Output the [x, y] coordinate of the center of the cell containing the given text.  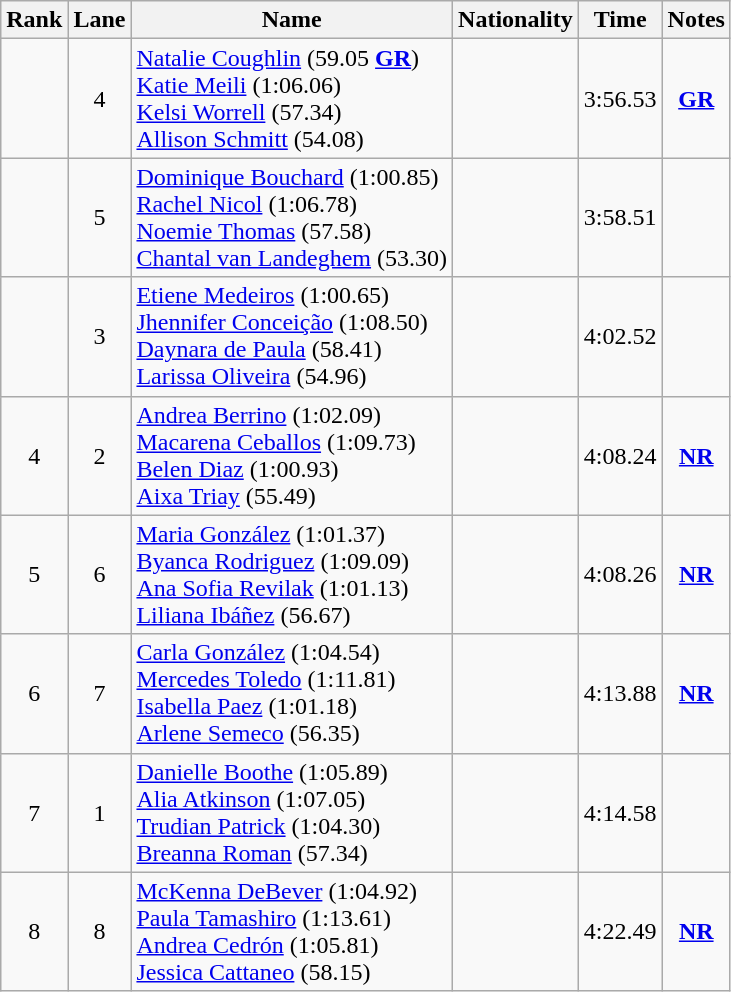
4:13.88 [620, 694]
McKenna DeBever (1:04.92)Paula Tamashiro (1:13.61)Andrea Cedrón (1:05.81)Jessica Cattaneo (58.15) [292, 932]
4:08.24 [620, 456]
Lane [100, 20]
Name [292, 20]
3 [100, 336]
Natalie Coughlin (59.05 GR)Katie Meili (1:06.06)Kelsi Worrell (57.34)Allison Schmitt (54.08) [292, 98]
Dominique Bouchard (1:00.85)Rachel Nicol (1:06.78)Noemie Thomas (57.58)Chantal van Landeghem (53.30) [292, 218]
1 [100, 812]
4:14.58 [620, 812]
3:58.51 [620, 218]
2 [100, 456]
3:56.53 [620, 98]
4:08.26 [620, 574]
Maria González (1:01.37)Byanca Rodriguez (1:09.09)Ana Sofia Revilak (1:01.13)Liliana Ibáñez (56.67) [292, 574]
Etiene Medeiros (1:00.65)Jhennifer Conceição (1:08.50)Daynara de Paula (58.41)Larissa Oliveira (54.96) [292, 336]
Time [620, 20]
Nationality [516, 20]
Notes [696, 20]
GR [696, 98]
Rank [34, 20]
4:22.49 [620, 932]
4:02.52 [620, 336]
Danielle Boothe (1:05.89)Alia Atkinson (1:07.05)Trudian Patrick (1:04.30)Breanna Roman (57.34) [292, 812]
Andrea Berrino (1:02.09)Macarena Ceballos (1:09.73)Belen Diaz (1:00.93)Aixa Triay (55.49) [292, 456]
Carla González (1:04.54)Mercedes Toledo (1:11.81)Isabella Paez (1:01.18)Arlene Semeco (56.35) [292, 694]
